Scan for the cell matching the given text and deliver its [x, y] coordinate at center. 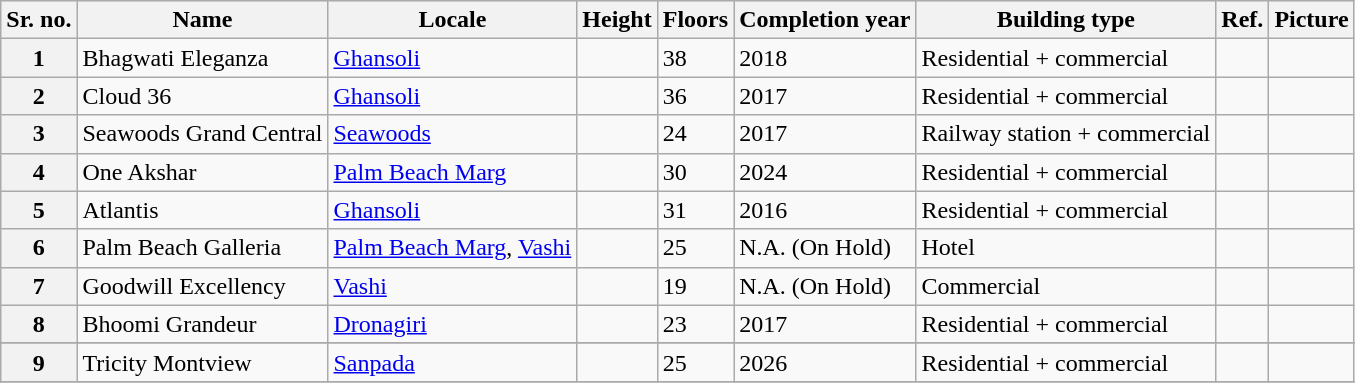
Picture [1312, 20]
23 [695, 324]
38 [695, 58]
24 [695, 134]
Sr. no. [39, 20]
7 [39, 286]
Ref. [1242, 20]
Cloud 36 [202, 96]
9 [39, 362]
Atlantis [202, 210]
8 [39, 324]
6 [39, 248]
One Akshar [202, 172]
1 [39, 58]
5 [39, 210]
Locale [452, 20]
2024 [825, 172]
2016 [825, 210]
Tricity Montview [202, 362]
Floors [695, 20]
2026 [825, 362]
36 [695, 96]
Height [617, 20]
Railway station + commercial [1066, 134]
Bhagwati Eleganza [202, 58]
Building type [1066, 20]
Name [202, 20]
19 [695, 286]
2018 [825, 58]
Completion year [825, 20]
Vashi [452, 286]
Goodwill Excellency [202, 286]
Sanpada [452, 362]
Palm Beach Galleria [202, 248]
Hotel [1066, 248]
Dronagiri [452, 324]
Commercial [1066, 286]
4 [39, 172]
Seawoods Grand Central [202, 134]
3 [39, 134]
Bhoomi Grandeur [202, 324]
Palm Beach Marg, Vashi [452, 248]
Seawoods [452, 134]
Palm Beach Marg [452, 172]
31 [695, 210]
30 [695, 172]
2 [39, 96]
